For the text-containing cell, return its midpoint in (x, y) coordinate format. 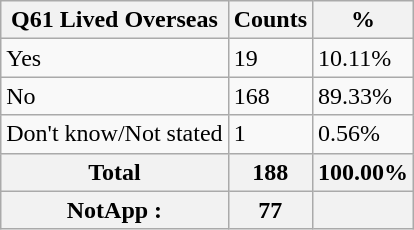
% (364, 20)
188 (270, 172)
Don't know/Not stated (114, 134)
No (114, 96)
NotApp : (114, 210)
Yes (114, 58)
10.11% (364, 58)
Q61 Lived Overseas (114, 20)
77 (270, 210)
0.56% (364, 134)
89.33% (364, 96)
100.00% (364, 172)
Total (114, 172)
Counts (270, 20)
19 (270, 58)
168 (270, 96)
1 (270, 134)
